Find where the given text appears and provide that cell's center as (X, Y) coordinate. 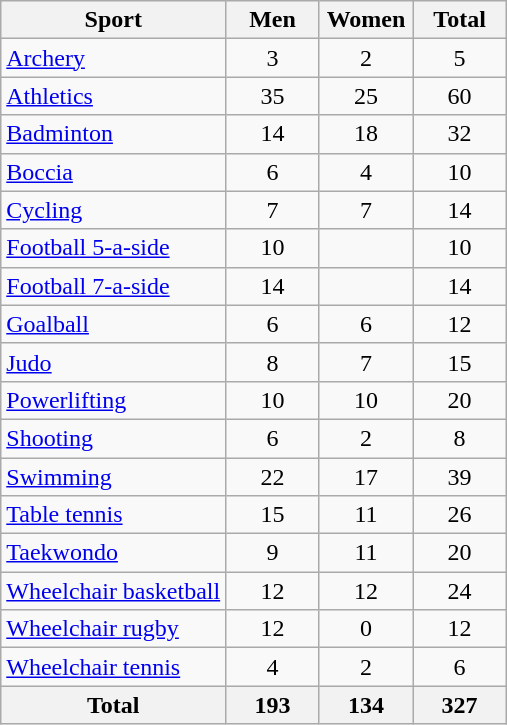
Wheelchair tennis (114, 667)
327 (460, 705)
Swimming (114, 477)
Boccia (114, 172)
60 (460, 96)
Athletics (114, 96)
9 (273, 553)
Football 7-a-side (114, 286)
Powerlifting (114, 400)
193 (273, 705)
24 (460, 591)
Badminton (114, 134)
5 (460, 58)
Archery (114, 58)
Football 5-a-side (114, 248)
Women (366, 20)
Taekwondo (114, 553)
Judo (114, 362)
Wheelchair rugby (114, 629)
0 (366, 629)
Table tennis (114, 515)
Wheelchair basketball (114, 591)
22 (273, 477)
39 (460, 477)
Sport (114, 20)
25 (366, 96)
Cycling (114, 210)
32 (460, 134)
18 (366, 134)
3 (273, 58)
Men (273, 20)
26 (460, 515)
Goalball (114, 324)
Shooting (114, 438)
17 (366, 477)
134 (366, 705)
35 (273, 96)
